Scan for the cell matching the given text and deliver its [X, Y] coordinate at center. 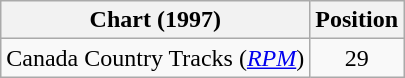
Chart (1997) [156, 20]
29 [357, 58]
Position [357, 20]
Canada Country Tracks (RPM) [156, 58]
